Extract the (X, Y) coordinate from the center of the cell holding the provided text.  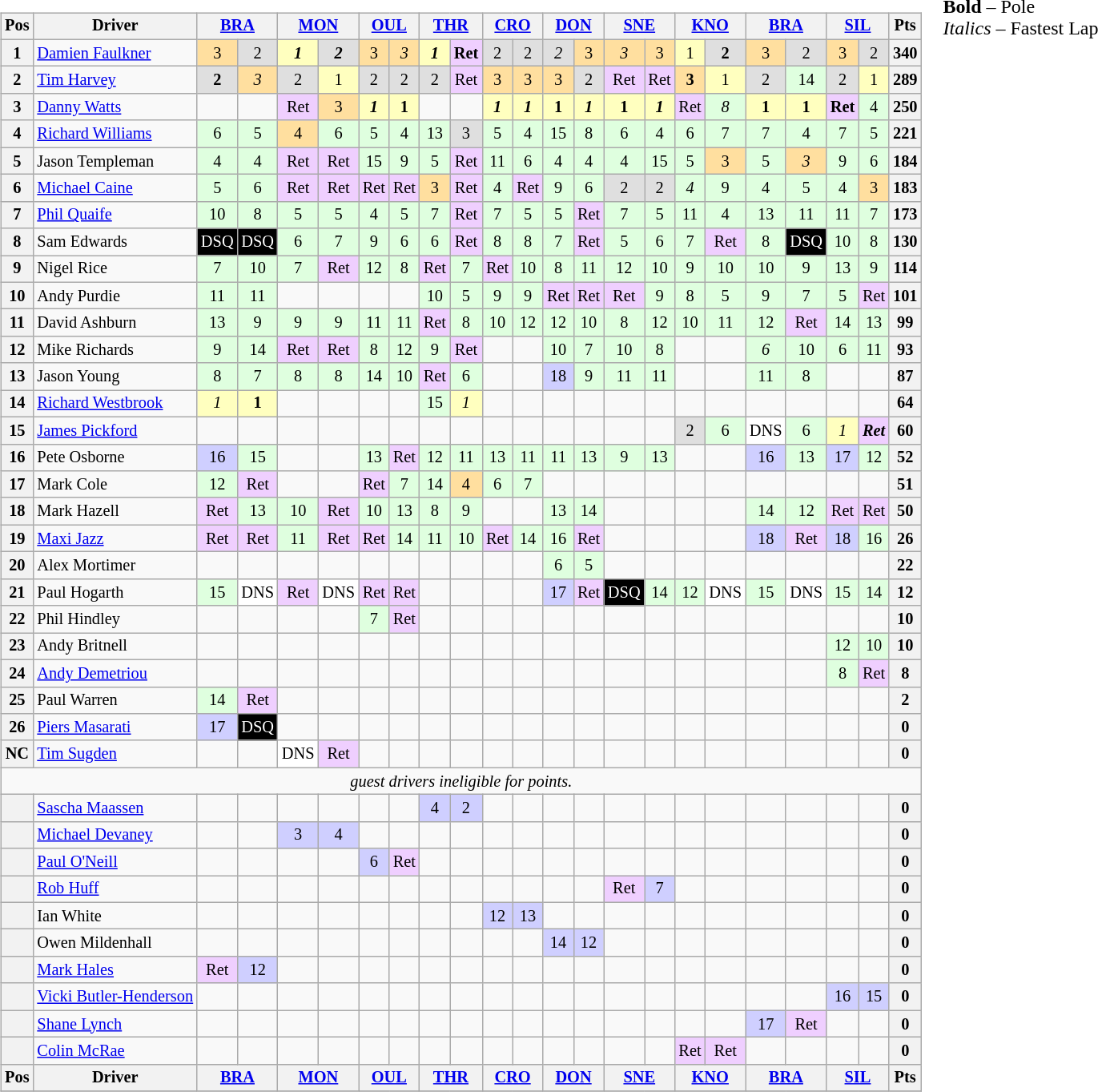
Vicki Butler-Henderson (115, 997)
93 (905, 350)
Jason Templeman (115, 161)
Mike Richards (115, 350)
183 (905, 188)
Jason Young (115, 377)
James Pickford (115, 430)
21 (17, 592)
Danny Watts (115, 107)
Tim Harvey (115, 80)
Alex Mortimer (115, 566)
Rob Huff (115, 889)
Mark Cole (115, 485)
114 (905, 269)
Michael Caine (115, 188)
99 (905, 323)
David Ashburn (115, 323)
19 (17, 538)
Michael Devaney (115, 835)
Phil Hindley (115, 619)
Pete Osborne (115, 457)
340 (905, 53)
Mark Hazell (115, 511)
20 (17, 566)
221 (905, 134)
24 (17, 673)
64 (905, 404)
25 (17, 700)
130 (905, 242)
NC (17, 754)
Richard Westbrook (115, 404)
52 (905, 457)
Colin McRae (115, 1051)
Piers Masarati (115, 727)
Paul Hogarth (115, 592)
Andy Demetriou (115, 673)
Andy Purdie (115, 296)
Richard Williams (115, 134)
Mark Hales (115, 970)
Ian White (115, 916)
Nigel Rice (115, 269)
Sam Edwards (115, 242)
Phil Quaife (115, 215)
250 (905, 107)
184 (905, 161)
Shane Lynch (115, 1024)
Andy Britnell (115, 647)
23 (17, 647)
Damien Faulkner (115, 53)
Owen Mildenhall (115, 943)
Paul Warren (115, 700)
87 (905, 377)
60 (905, 430)
50 (905, 511)
Sascha Maassen (115, 808)
51 (905, 485)
289 (905, 80)
Maxi Jazz (115, 538)
101 (905, 296)
guest drivers ineligible for points. (461, 781)
Paul O'Neill (115, 862)
Tim Sugden (115, 754)
173 (905, 215)
